Detect which cell encompasses the target text, then output its [x, y] center coordinate. 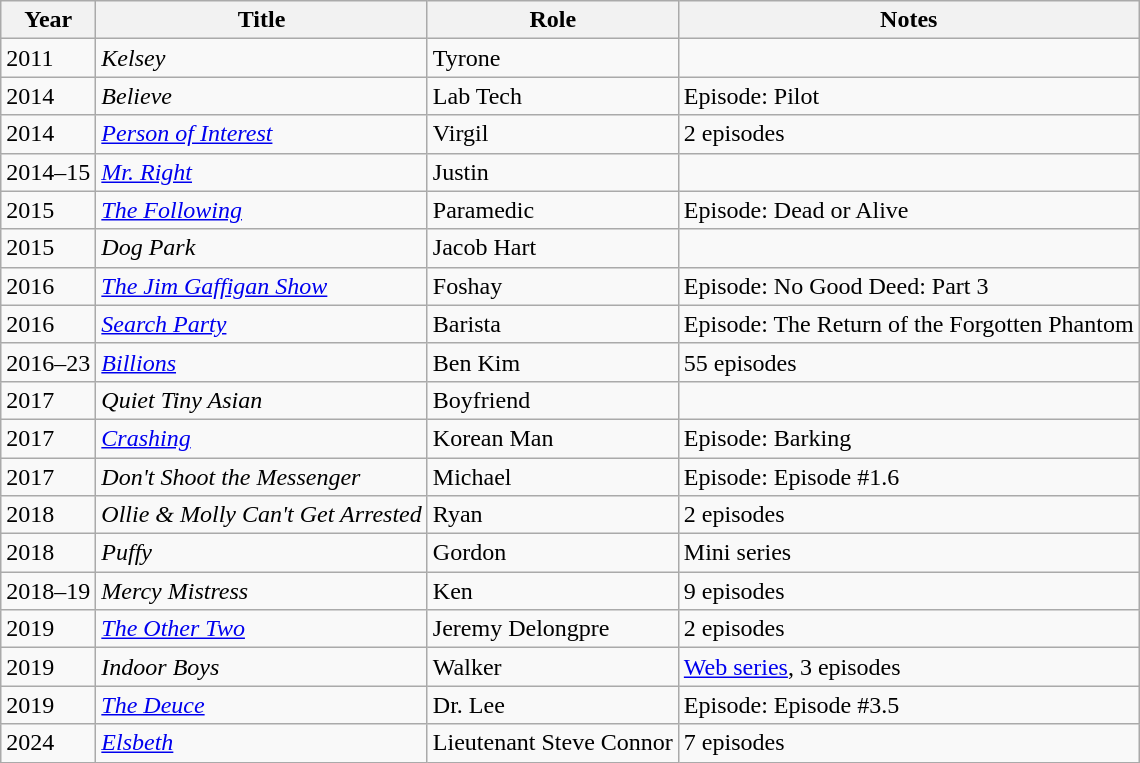
Believe [262, 96]
Barista [552, 324]
Episode: No Good Deed: Part 3 [908, 286]
Person of Interest [262, 134]
Dog Park [262, 248]
7 episodes [908, 743]
Title [262, 20]
Gordon [552, 553]
Michael [552, 477]
Tyrone [552, 58]
The Jim Gaffigan Show [262, 286]
The Following [262, 210]
Jacob Hart [552, 248]
Mercy Mistress [262, 591]
Crashing [262, 438]
Role [552, 20]
Dr. Lee [552, 705]
Year [48, 20]
Justin [552, 172]
Puffy [262, 553]
Don't Shoot the Messenger [262, 477]
Lieutenant Steve Connor [552, 743]
Episode: Episode #3.5 [908, 705]
Episode: Dead or Alive [908, 210]
Mr. Right [262, 172]
The Other Two [262, 629]
Quiet Tiny Asian [262, 400]
2024 [48, 743]
Ken [552, 591]
Kelsey [262, 58]
Episode: Barking [908, 438]
Jeremy Delongpre [552, 629]
Search Party [262, 324]
Episode: Pilot [908, 96]
Walker [552, 667]
Boyfriend [552, 400]
Billions [262, 362]
Episode: Episode #1.6 [908, 477]
Episode: The Return of the Forgotten Phantom [908, 324]
The Deuce [262, 705]
Paramedic [552, 210]
Indoor Boys [262, 667]
Korean Man [552, 438]
Ben Kim [552, 362]
Foshay [552, 286]
9 episodes [908, 591]
Virgil [552, 134]
2018–19 [48, 591]
Lab Tech [552, 96]
Mini series [908, 553]
Web series, 3 episodes [908, 667]
Ollie & Molly Can't Get Arrested [262, 515]
2014–15 [48, 172]
Elsbeth [262, 743]
Ryan [552, 515]
2011 [48, 58]
2016–23 [48, 362]
55 episodes [908, 362]
Notes [908, 20]
